Detect which cell encompasses the target text, then output its [x, y] center coordinate. 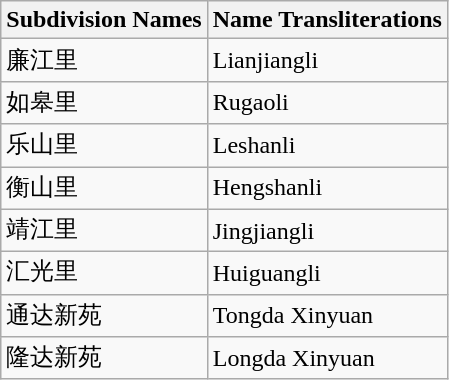
Huiguangli [327, 274]
廉江里 [104, 60]
Tongda Xinyuan [327, 316]
Subdivision Names [104, 20]
Hengshanli [327, 188]
衡山里 [104, 188]
如皋里 [104, 102]
Lianjiangli [327, 60]
Name Transliterations [327, 20]
靖江里 [104, 230]
隆达新苑 [104, 358]
乐山里 [104, 146]
Jingjiangli [327, 230]
汇光里 [104, 274]
Rugaoli [327, 102]
Leshanli [327, 146]
通达新苑 [104, 316]
Longda Xinyuan [327, 358]
